Extract the (X, Y) coordinate from the center of the cell holding the provided text.  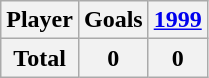
Goals (113, 20)
Player (40, 20)
1999 (178, 20)
Total (40, 58)
